Locate the cell with the specified text and output its (x, y) center coordinate. 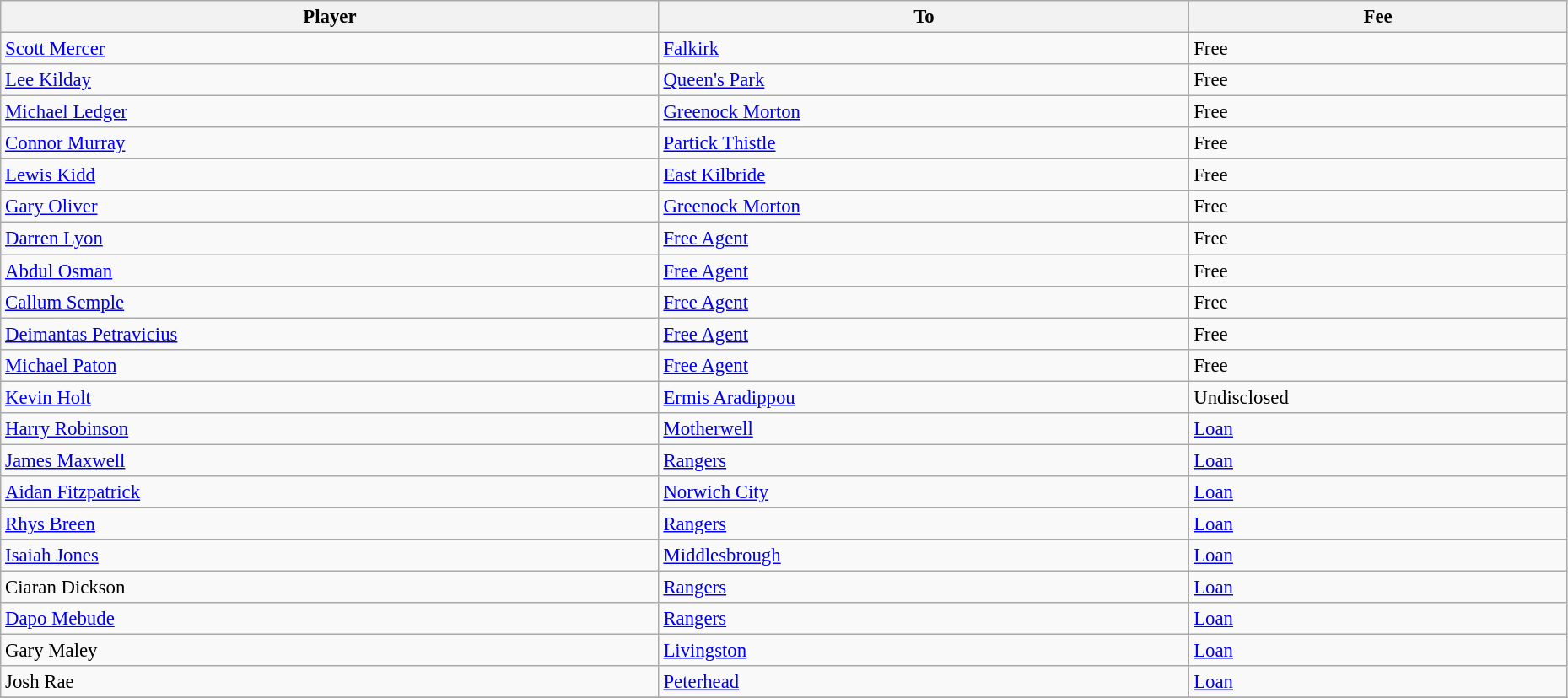
Dapo Mebude (330, 619)
Connor Murray (330, 143)
Michael Paton (330, 365)
Michael Ledger (330, 112)
Kevin Holt (330, 397)
Undisclosed (1378, 397)
Callum Semple (330, 302)
Harry Robinson (330, 429)
Scott Mercer (330, 49)
Partick Thistle (924, 143)
Gary Maley (330, 651)
Norwich City (924, 492)
Josh Rae (330, 682)
Ciaran Dickson (330, 588)
Falkirk (924, 49)
Lee Kilday (330, 80)
Queen's Park (924, 80)
Peterhead (924, 682)
Abdul Osman (330, 271)
Player (330, 17)
Isaiah Jones (330, 556)
Ermis Aradippou (924, 397)
Lewis Kidd (330, 175)
Aidan Fitzpatrick (330, 492)
James Maxwell (330, 460)
Livingston (924, 651)
To (924, 17)
East Kilbride (924, 175)
Motherwell (924, 429)
Middlesbrough (924, 556)
Deimantas Petravicius (330, 334)
Rhys Breen (330, 523)
Fee (1378, 17)
Gary Oliver (330, 207)
Darren Lyon (330, 239)
